Return [X, Y] of the center of cell containing provided text 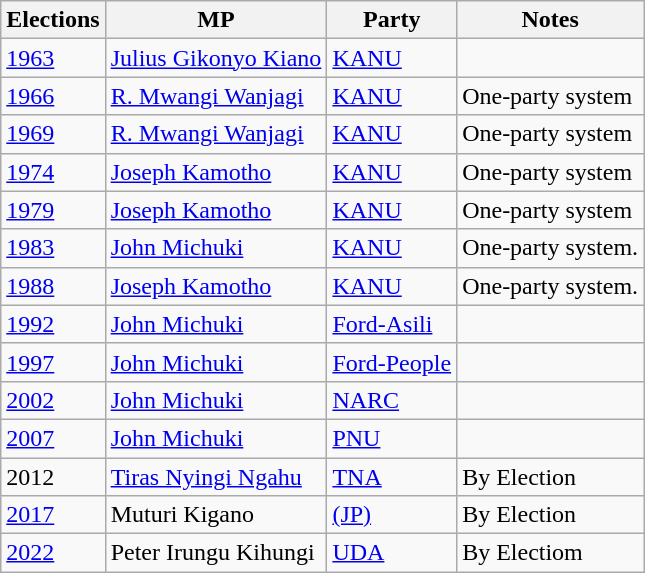
PNU [392, 438]
1997 [53, 362]
1974 [53, 172]
TNA [392, 477]
UDA [392, 553]
Ford-People [392, 362]
MP [216, 20]
2017 [53, 515]
1963 [53, 58]
Tiras Nyingi Ngahu [216, 477]
1966 [53, 96]
2007 [53, 438]
2012 [53, 477]
Peter Irungu Kihungi [216, 553]
NARC [392, 400]
1988 [53, 286]
1969 [53, 134]
1983 [53, 248]
1979 [53, 210]
Notes [550, 20]
2022 [53, 553]
Ford-Asili [392, 324]
2002 [53, 400]
Muturi Kigano [216, 515]
(JP) [392, 515]
By Electiom [550, 553]
Elections [53, 20]
Julius Gikonyo Kiano [216, 58]
Party [392, 20]
1992 [53, 324]
